For the text-containing cell, return its midpoint in [X, Y] coordinate format. 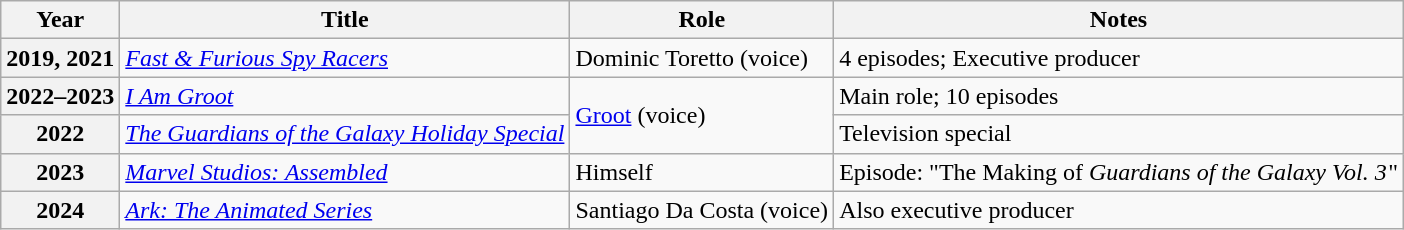
Groot (voice) [702, 115]
Television special [1119, 134]
I Am Groot [345, 96]
The Guardians of the Galaxy Holiday Special [345, 134]
Santiago Da Costa (voice) [702, 210]
Marvel Studios: Assembled [345, 172]
Ark: The Animated Series [345, 210]
2022 [60, 134]
Notes [1119, 20]
2024 [60, 210]
Himself [702, 172]
Year [60, 20]
2019, 2021 [60, 58]
Role [702, 20]
Also executive producer [1119, 210]
Episode: "The Making of Guardians of the Galaxy Vol. 3 " [1119, 172]
2023 [60, 172]
Title [345, 20]
4 episodes; Executive producer [1119, 58]
Dominic Toretto (voice) [702, 58]
2022–2023 [60, 96]
Fast & Furious Spy Racers [345, 58]
Main role; 10 episodes [1119, 96]
